Identify which cell holds the provided text, then report its [x, y] central coordinate. 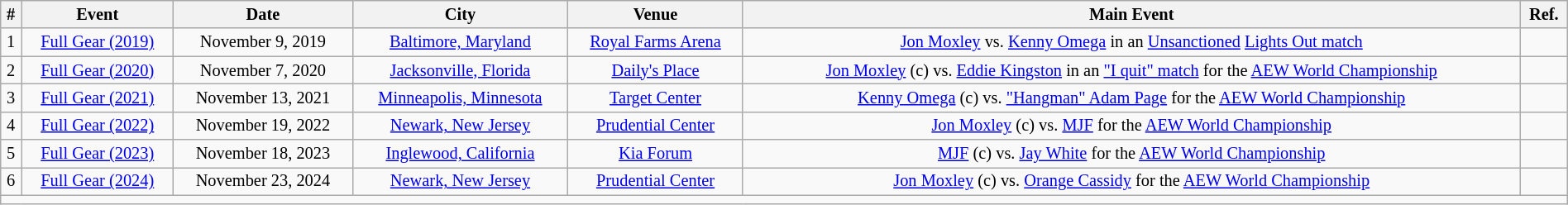
2 [12, 70]
November 13, 2021 [263, 98]
Royal Farms Arena [655, 42]
Event [98, 14]
November 9, 2019 [263, 42]
Minneapolis, Minnesota [460, 98]
Full Gear (2021) [98, 98]
Full Gear (2024) [98, 181]
Full Gear (2020) [98, 70]
Full Gear (2022) [98, 126]
Date [263, 14]
Jon Moxley (c) vs. Eddie Kingston in an "I quit" match for the AEW World Championship [1131, 70]
# [12, 14]
6 [12, 181]
MJF (c) vs. Jay White for the AEW World Championship [1131, 154]
4 [12, 126]
5 [12, 154]
Venue [655, 14]
Jon Moxley (c) vs. Orange Cassidy for the AEW World Championship [1131, 181]
Inglewood, California [460, 154]
Kenny Omega (c) vs. "Hangman" Adam Page for the AEW World Championship [1131, 98]
Target Center [655, 98]
November 18, 2023 [263, 154]
November 7, 2020 [263, 70]
Ref. [1543, 14]
November 19, 2022 [263, 126]
Jon Moxley (c) vs. MJF for the AEW World Championship [1131, 126]
Jon Moxley vs. Kenny Omega in an Unsanctioned Lights Out match [1131, 42]
Daily's Place [655, 70]
3 [12, 98]
November 23, 2024 [263, 181]
Baltimore, Maryland [460, 42]
Kia Forum [655, 154]
City [460, 14]
Full Gear (2019) [98, 42]
Full Gear (2023) [98, 154]
1 [12, 42]
Jacksonville, Florida [460, 70]
Main Event [1131, 14]
